For the text-containing cell, return its midpoint in (X, Y) coordinate format. 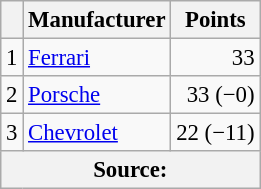
33 (216, 58)
22 (−11) (216, 133)
Ferrari (97, 58)
Chevrolet (97, 133)
Manufacturer (97, 20)
Source: (130, 170)
Points (216, 20)
1 (12, 58)
Porsche (97, 95)
33 (−0) (216, 95)
2 (12, 95)
3 (12, 133)
